Capture the cell that displays the provided text and extract its [x, y] central coordinate. 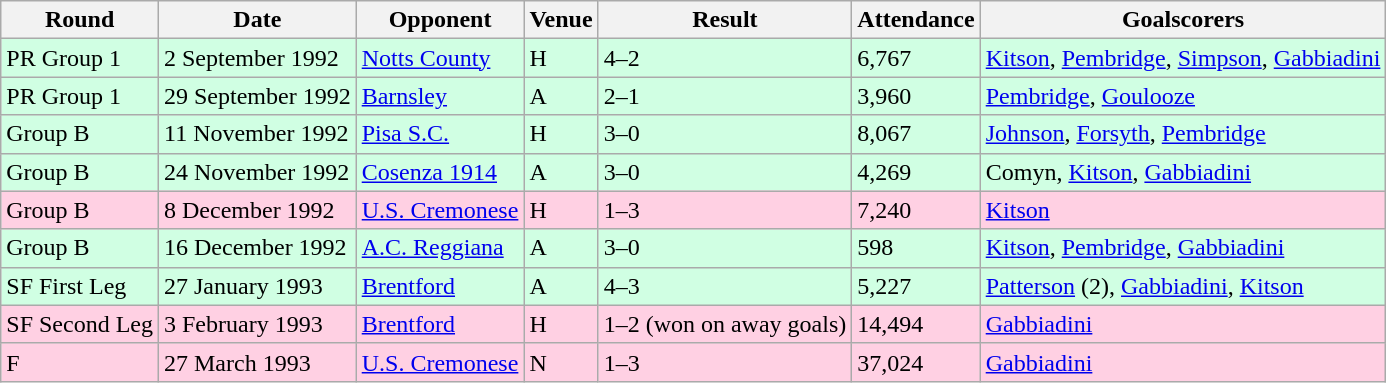
2–1 [725, 96]
29 September 1992 [257, 96]
4–3 [725, 286]
Attendance [916, 20]
8 December 1992 [257, 210]
14,494 [916, 324]
11 November 1992 [257, 134]
598 [916, 248]
Johnson, Forsyth, Pembridge [1183, 134]
4,269 [916, 172]
Venue [561, 20]
Pembridge, Goulooze [1183, 96]
Kitson, Pembridge, Gabbiadini [1183, 248]
37,024 [916, 362]
2 September 1992 [257, 58]
Patterson (2), Gabbiadini, Kitson [1183, 286]
SF Second Leg [80, 324]
4–2 [725, 58]
F [80, 362]
Kitson [1183, 210]
1–2 (won on away goals) [725, 324]
Goalscorers [1183, 20]
Date [257, 20]
Opponent [440, 20]
Notts County [440, 58]
3,960 [916, 96]
5,227 [916, 286]
27 January 1993 [257, 286]
SF First Leg [80, 286]
Cosenza 1914 [440, 172]
8,067 [916, 134]
16 December 1992 [257, 248]
Round [80, 20]
N [561, 362]
Result [725, 20]
27 March 1993 [257, 362]
3 February 1993 [257, 324]
7,240 [916, 210]
Barnsley [440, 96]
Kitson, Pembridge, Simpson, Gabbiadini [1183, 58]
A.C. Reggiana [440, 248]
Comyn, Kitson, Gabbiadini [1183, 172]
24 November 1992 [257, 172]
6,767 [916, 58]
Pisa S.C. [440, 134]
